Pinpoint the cell where the given text exists, returning its (x, y) midpoint coordinate. 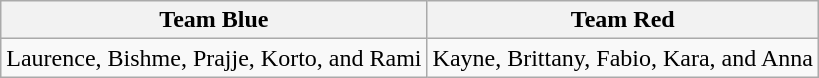
Kayne, Brittany, Fabio, Kara, and Anna (622, 58)
Team Blue (214, 20)
Laurence, Bishme, Prajje, Korto, and Rami (214, 58)
Team Red (622, 20)
